Locate the cell with the specified text and output its (x, y) center coordinate. 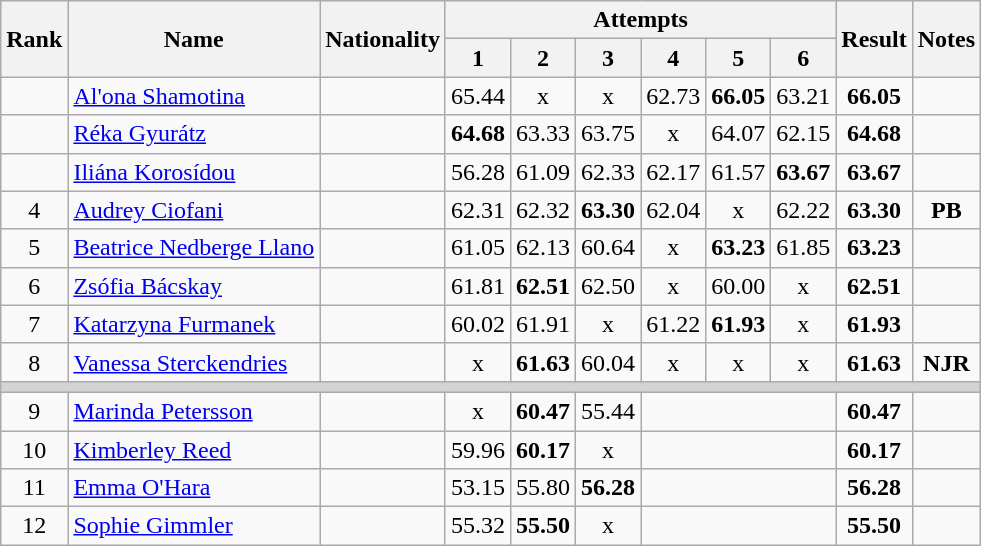
Name (194, 39)
NJR (946, 362)
Nationality (383, 39)
53.15 (478, 488)
61.57 (738, 172)
12 (34, 526)
PB (946, 210)
62.17 (674, 172)
Vanessa Sterckendries (194, 362)
62.15 (804, 134)
3 (608, 58)
63.75 (608, 134)
11 (34, 488)
Audrey Ciofani (194, 210)
8 (34, 362)
64.07 (738, 134)
62.31 (478, 210)
61.85 (804, 248)
62.33 (608, 172)
62.50 (608, 286)
Beatrice Nedberge Llano (194, 248)
60.02 (478, 324)
Marinda Petersson (194, 411)
60.00 (738, 286)
Iliána Korosídou (194, 172)
62.32 (542, 210)
65.44 (478, 96)
60.64 (608, 248)
62.04 (674, 210)
1 (478, 58)
61.22 (674, 324)
63.21 (804, 96)
61.09 (542, 172)
55.80 (542, 488)
Réka Gyurátz (194, 134)
Zsófia Bácskay (194, 286)
Sophie Gimmler (194, 526)
Notes (946, 39)
Kimberley Reed (194, 449)
7 (34, 324)
62.22 (804, 210)
63.33 (542, 134)
62.73 (674, 96)
Al'ona Shamotina (194, 96)
62.13 (542, 248)
10 (34, 449)
59.96 (478, 449)
60.04 (608, 362)
Katarzyna Furmanek (194, 324)
2 (542, 58)
Emma O'Hara (194, 488)
Rank (34, 39)
61.05 (478, 248)
Attempts (640, 20)
61.91 (542, 324)
55.32 (478, 526)
Result (874, 39)
55.44 (608, 411)
61.81 (478, 286)
9 (34, 411)
